For the text-containing cell, return its midpoint in (x, y) coordinate format. 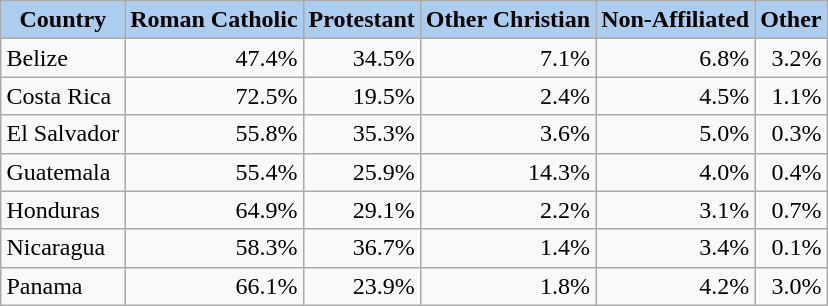
0.4% (791, 172)
El Salvador (63, 134)
2.2% (508, 210)
3.2% (791, 58)
0.1% (791, 248)
36.7% (362, 248)
Country (63, 20)
4.5% (676, 96)
23.9% (362, 286)
3.4% (676, 248)
25.9% (362, 172)
Protestant (362, 20)
Other Christian (508, 20)
6.8% (676, 58)
Honduras (63, 210)
5.0% (676, 134)
3.0% (791, 286)
19.5% (362, 96)
1.4% (508, 248)
4.2% (676, 286)
35.3% (362, 134)
Non-Affiliated (676, 20)
55.8% (214, 134)
3.6% (508, 134)
55.4% (214, 172)
Belize (63, 58)
0.7% (791, 210)
14.3% (508, 172)
Nicaragua (63, 248)
Other (791, 20)
47.4% (214, 58)
72.5% (214, 96)
29.1% (362, 210)
66.1% (214, 286)
0.3% (791, 134)
Guatemala (63, 172)
3.1% (676, 210)
64.9% (214, 210)
1.8% (508, 286)
2.4% (508, 96)
1.1% (791, 96)
58.3% (214, 248)
Roman Catholic (214, 20)
Panama (63, 286)
7.1% (508, 58)
34.5% (362, 58)
4.0% (676, 172)
Costa Rica (63, 96)
